Scan for the cell matching the given text and deliver its [x, y] coordinate at center. 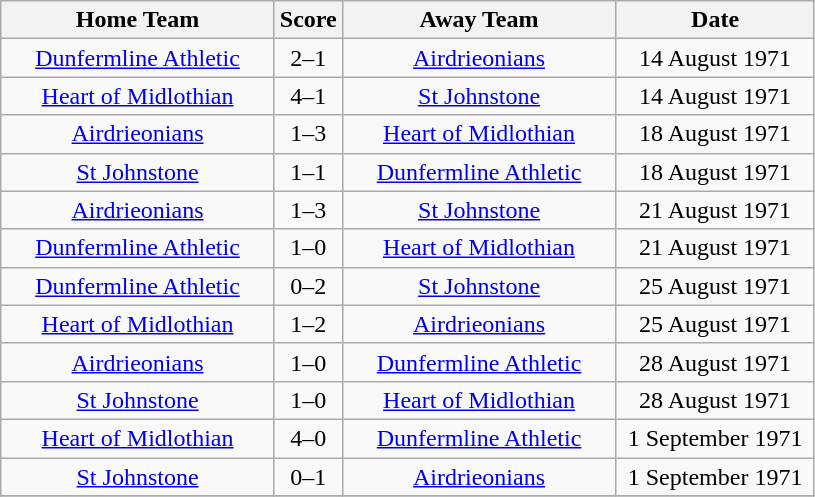
0–1 [308, 477]
2–1 [308, 58]
Away Team [479, 20]
1–2 [308, 324]
4–1 [308, 96]
Home Team [138, 20]
Score [308, 20]
4–0 [308, 438]
1–1 [308, 172]
0–2 [308, 286]
Date [716, 20]
